Capture the cell that displays the provided text and extract its (X, Y) central coordinate. 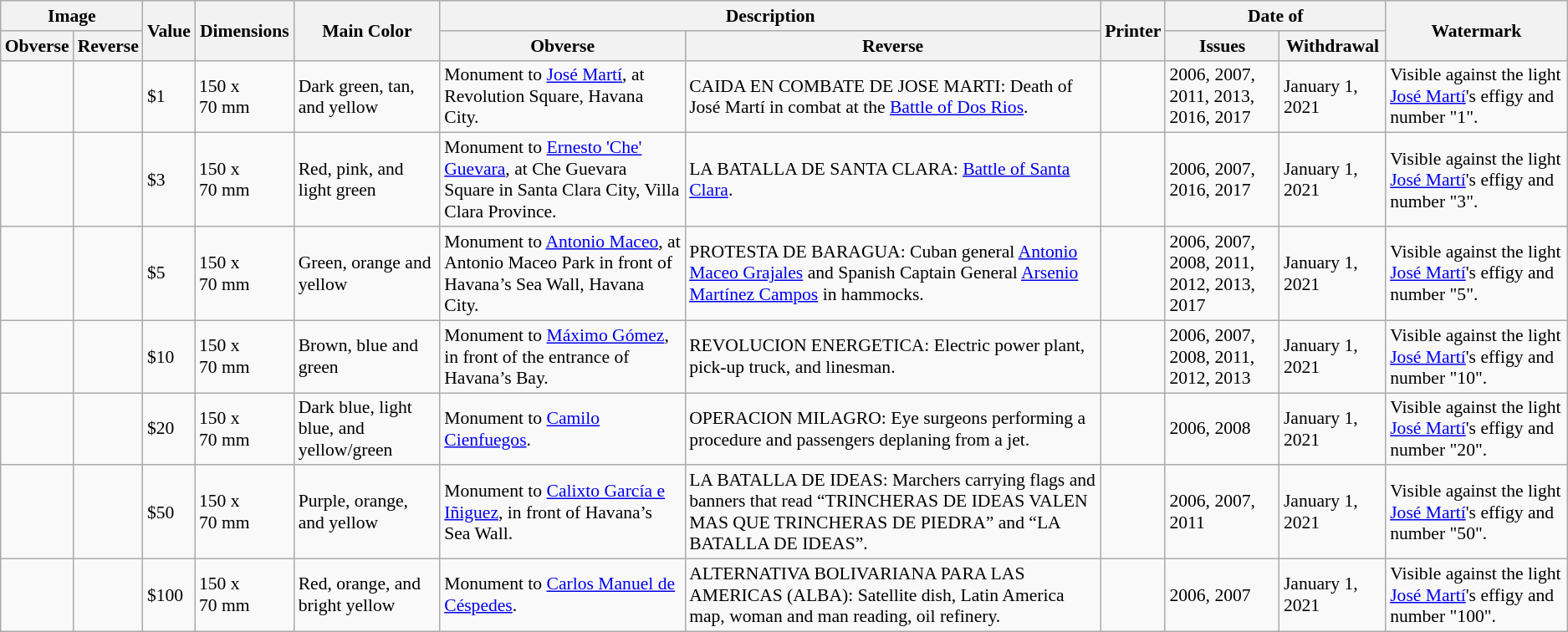
Printer (1132, 30)
ALTERNATIVA BOLIVARIANA PARA LAS AMERICAS (ALBA): Satellite dish, Latin America map, woman and man reading, oil refinery. (893, 595)
Visible against the light José Martí's effigy and number "1". (1477, 97)
2006, 2007 (1222, 595)
2006, 2007, 2016, 2017 (1222, 180)
Red, pink, and light green (368, 180)
Monument to Ernesto 'Che' Guevara, at Che Guevara Square in Santa Clara City, Villa Clara Province. (562, 180)
$20 (169, 430)
Dark green, tan, and yellow (368, 97)
Monument to Máximo Gómez, in front of the entrance of Havana’s Bay. (562, 356)
Visible against the light José Martí's effigy and number "5". (1477, 273)
Visible against the light José Martí's effigy and number "3". (1477, 180)
Dark blue, light blue, and yellow/green (368, 430)
$3 (169, 180)
OPERACION MILAGRO: Eye surgeons performing a procedure and passengers deplaning from a jet. (893, 430)
CAIDA EN COMBATE DE JOSE MARTI: Death of José Martí in combat at the Battle of Dos Rios. (893, 97)
Visible against the light José Martí's effigy and number "20". (1477, 430)
2006, 2008 (1222, 430)
Date of (1275, 16)
Value (169, 30)
Image (72, 16)
Description (770, 16)
Dimensions (244, 30)
$100 (169, 595)
2006, 2007, 2008, 2011, 2012, 2013 (1222, 356)
$10 (169, 356)
Purple, orange, and yellow (368, 512)
Red, orange, and bright yellow (368, 595)
Visible against the light José Martí's effigy and number "100". (1477, 595)
Monument to Calixto García e Iñiguez, in front of Havana’s Sea Wall. (562, 512)
Brown, blue and green (368, 356)
Main Color (368, 30)
LA BATALLA DE SANTA CLARA: Battle of Santa Clara. (893, 180)
REVOLUCION ENERGETICA: Electric power plant, pick-up truck, and linesman. (893, 356)
2006, 2007, 2008, 2011, 2012, 2013, 2017 (1222, 273)
Withdrawal (1333, 46)
Green, orange and yellow (368, 273)
Monument to José Martí, at Revolution Square, Havana City. (562, 97)
$5 (169, 273)
Monument to Antonio Maceo, at Antonio Maceo Park in front of Havana’s Sea Wall, Havana City. (562, 273)
2006, 2007, 2011, 2013, 2016, 2017 (1222, 97)
Monument to Carlos Manuel de Céspedes. (562, 595)
Visible against the light José Martí's effigy and number "50". (1477, 512)
$50 (169, 512)
Watermark (1477, 30)
Monument to Camilo Cienfuegos. (562, 430)
2006, 2007, 2011 (1222, 512)
$1 (169, 97)
Visible against the light José Martí's effigy and number "10". (1477, 356)
Issues (1222, 46)
PROTESTA DE BARAGUA: Cuban general Antonio Maceo Grajales and Spanish Captain General Arsenio Martínez Campos in hammocks. (893, 273)
